Find where the given text appears and provide that cell's center as [X, Y] coordinate. 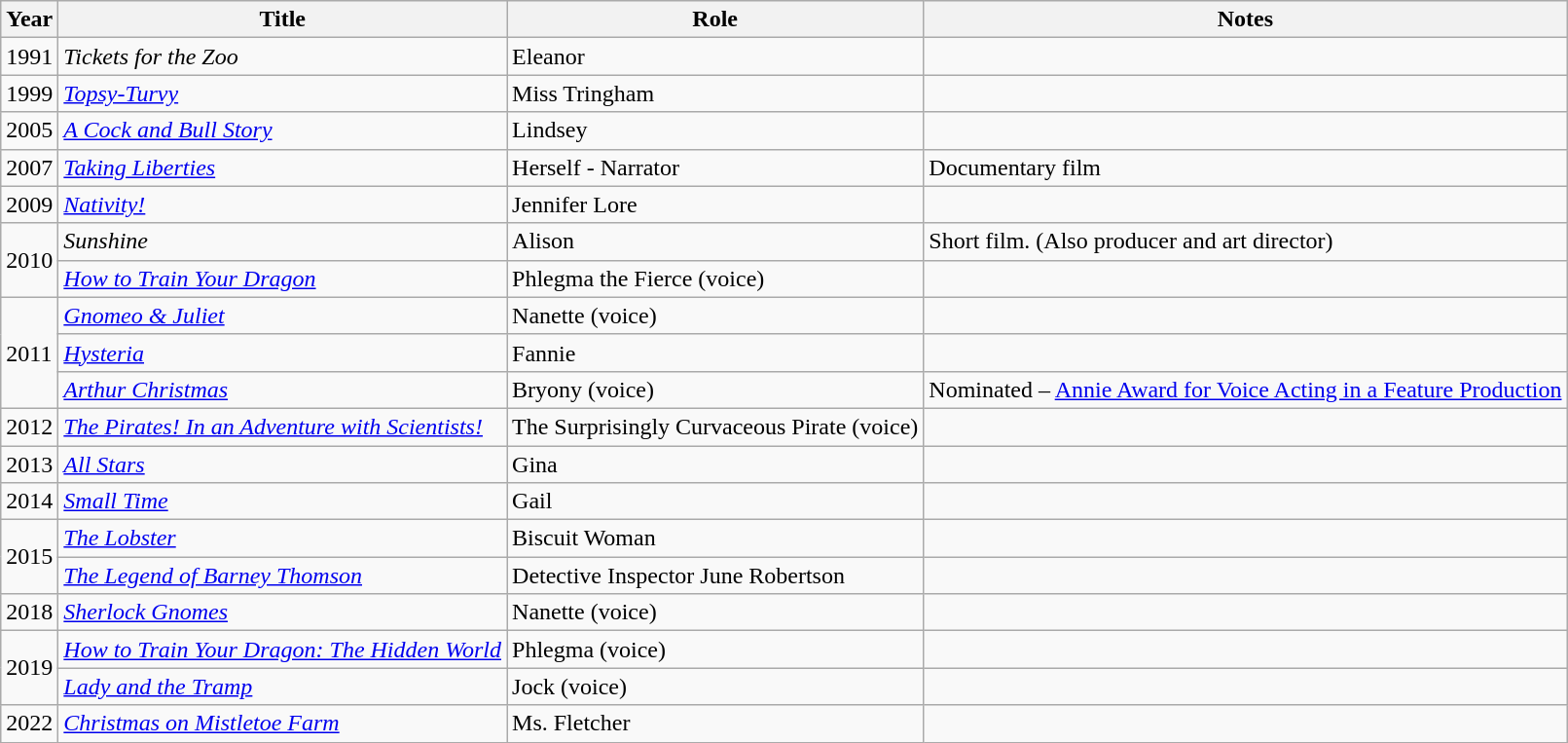
Topsy-Turvy [282, 93]
Short film. (Also producer and art director) [1246, 241]
Notes [1246, 19]
Lady and the Tramp [282, 687]
Gnomeo & Juliet [282, 316]
Biscuit Woman [715, 539]
2014 [29, 502]
Gina [715, 464]
1999 [29, 93]
The Lobster [282, 539]
Ms. Fletcher [715, 724]
How to Train Your Dragon [282, 279]
All Stars [282, 464]
Phlegma (voice) [715, 650]
Christmas on Mistletoe Farm [282, 724]
How to Train Your Dragon: The Hidden World [282, 650]
Small Time [282, 502]
Year [29, 19]
Herself - Narrator [715, 167]
Fannie [715, 353]
Sunshine [282, 241]
2010 [29, 260]
Nominated – Annie Award for Voice Acting in a Feature Production [1246, 390]
2013 [29, 464]
2019 [29, 668]
Jennifer Lore [715, 204]
1991 [29, 56]
Role [715, 19]
Miss Tringham [715, 93]
Hysteria [282, 353]
2018 [29, 613]
The Pirates! In an Adventure with Scientists! [282, 427]
Arthur Christmas [282, 390]
Nativity! [282, 204]
Phlegma the Fierce (voice) [715, 279]
Taking Liberties [282, 167]
Eleanor [715, 56]
Tickets for the Zoo [282, 56]
Documentary film [1246, 167]
Gail [715, 502]
Title [282, 19]
Sherlock Gnomes [282, 613]
The Surprisingly Curvaceous Pirate (voice) [715, 427]
Lindsey [715, 130]
A Cock and Bull Story [282, 130]
2022 [29, 724]
2005 [29, 130]
2015 [29, 557]
2012 [29, 427]
Bryony (voice) [715, 390]
2011 [29, 353]
2009 [29, 204]
The Legend of Barney Thomson [282, 576]
Detective Inspector June Robertson [715, 576]
Jock (voice) [715, 687]
Alison [715, 241]
2007 [29, 167]
